Find where the given text appears and provide that cell's center as (X, Y) coordinate. 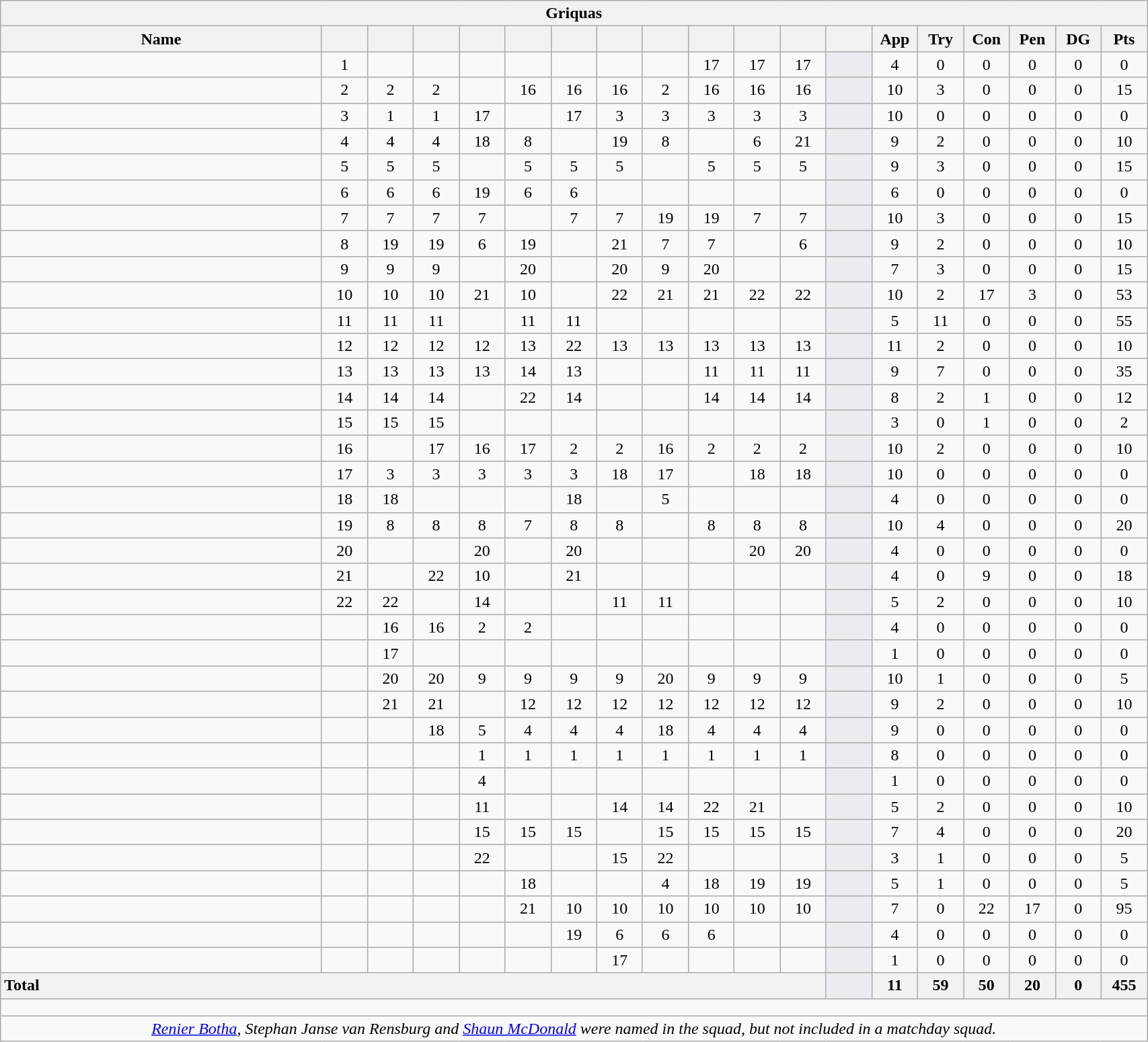
Pen (1032, 39)
53 (1124, 294)
455 (1124, 986)
DG (1078, 39)
App (894, 39)
55 (1124, 321)
Pts (1124, 39)
Total (413, 986)
Con (987, 39)
Try (941, 39)
35 (1124, 372)
Name (161, 39)
Griquas (574, 13)
59 (941, 986)
50 (987, 986)
Renier Botha, Stephan Janse van Rensburg and Shaun McDonald were named in the squad, but not included in a matchday squad. (574, 1029)
95 (1124, 909)
